Detect which cell encompasses the target text, then output its [X, Y] center coordinate. 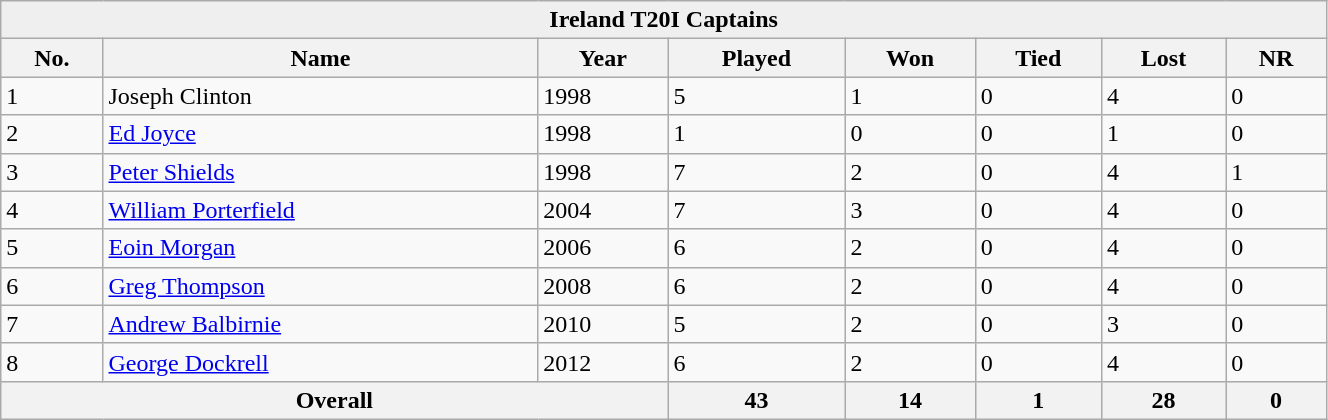
Peter Shields [320, 172]
William Porterfield [320, 210]
Ed Joyce [320, 134]
43 [756, 400]
2006 [603, 248]
Name [320, 58]
2008 [603, 286]
Andrew Balbirnie [320, 324]
Lost [1163, 58]
28 [1163, 400]
Greg Thompson [320, 286]
Year [603, 58]
8 [52, 362]
2012 [603, 362]
NR [1276, 58]
Overall [334, 400]
Joseph Clinton [320, 96]
Ireland T20I Captains [664, 20]
14 [910, 400]
Played [756, 58]
George Dockrell [320, 362]
No. [52, 58]
2010 [603, 324]
Eoin Morgan [320, 248]
Won [910, 58]
2004 [603, 210]
Tied [1038, 58]
